Detect which cell encompasses the target text, then output its (x, y) center coordinate. 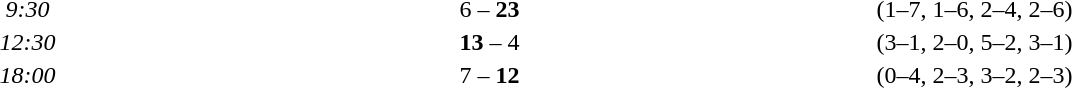
13 – 4 (490, 42)
